Output the (x, y) coordinate of the center of the cell containing the given text.  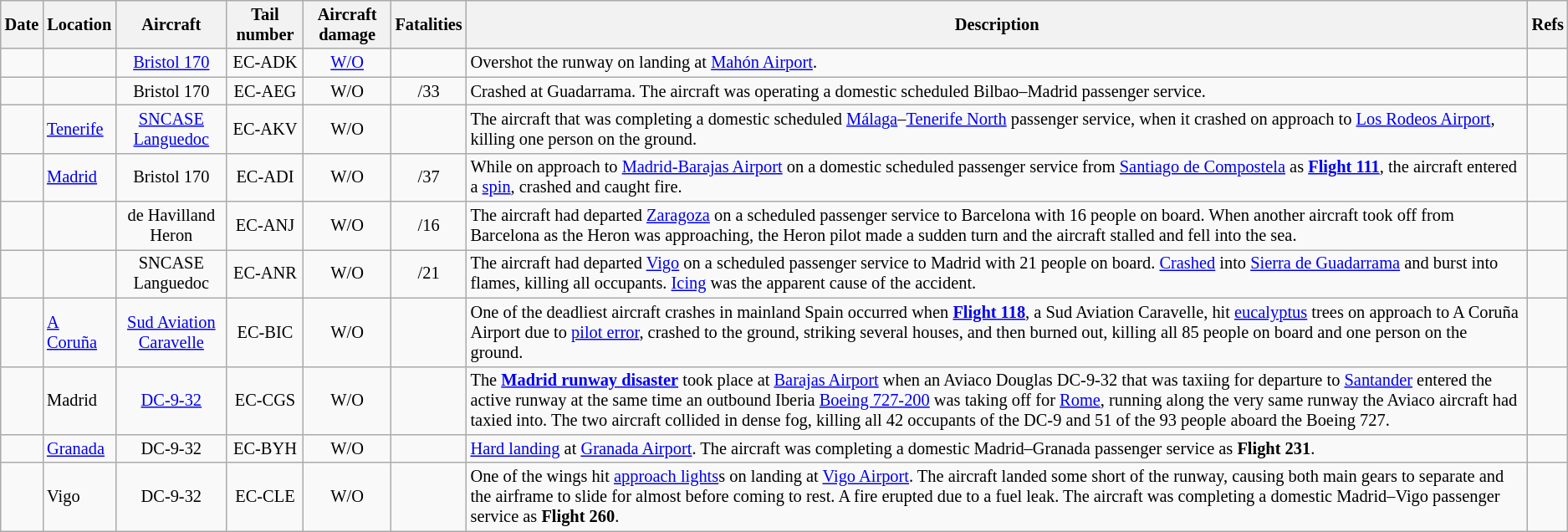
de Havilland Heron (171, 226)
Overshot the runway on landing at Mahón Airport. (997, 63)
EC-ANJ (264, 226)
Sud Aviation Caravelle (171, 332)
Hard landing at Granada Airport. The aircraft was completing a domestic Madrid–Granada passenger service as Flight 231. (997, 448)
/16 (429, 226)
Aircraft (171, 24)
EC-CLE (264, 497)
EC-ADK (264, 63)
EC-AEG (264, 91)
Granada (79, 448)
EC-BYH (264, 448)
Location (79, 24)
/21 (429, 274)
Aircraft damage (348, 24)
EC-CGS (264, 401)
A Coruña (79, 332)
Tenerife (79, 129)
Date (22, 24)
EC-BIC (264, 332)
Vigo (79, 497)
Description (997, 24)
EC-ADI (264, 177)
/37 (429, 177)
Tail number (264, 24)
Fatalities (429, 24)
Refs (1548, 24)
EC-AKV (264, 129)
Crashed at Guadarrama. The aircraft was operating a domestic scheduled Bilbao–Madrid passenger service. (997, 91)
/33 (429, 91)
EC-ANR (264, 274)
